Find where the given text appears and provide that cell's center as (x, y) coordinate. 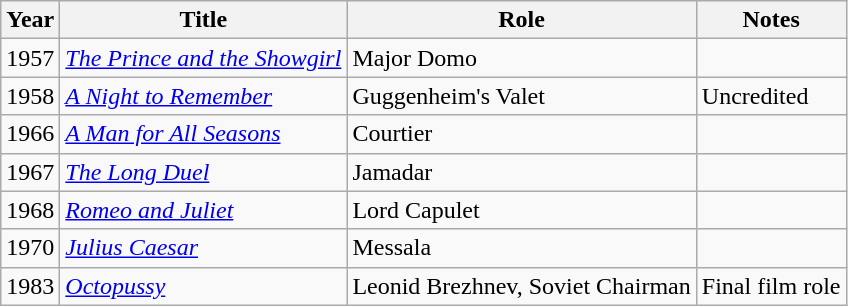
1957 (30, 58)
Octopussy (204, 286)
A Man for All Seasons (204, 134)
Romeo and Juliet (204, 210)
Final film role (771, 286)
Jamadar (522, 172)
Notes (771, 20)
1968 (30, 210)
Guggenheim's Valet (522, 96)
Role (522, 20)
Title (204, 20)
1967 (30, 172)
1970 (30, 248)
Leonid Brezhnev, Soviet Chairman (522, 286)
Year (30, 20)
Julius Caesar (204, 248)
The Long Duel (204, 172)
Courtier (522, 134)
Uncredited (771, 96)
1983 (30, 286)
Major Domo (522, 58)
Messala (522, 248)
1958 (30, 96)
Lord Capulet (522, 210)
1966 (30, 134)
A Night to Remember (204, 96)
The Prince and the Showgirl (204, 58)
